Locate the cell with the specified text and output its [X, Y] center coordinate. 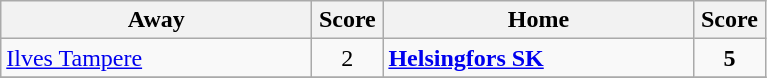
Away [156, 20]
Helsingfors SK [538, 58]
Ilves Tampere [156, 58]
Home [538, 20]
2 [348, 58]
5 [730, 58]
